Return (X, Y) of the center of cell containing provided text 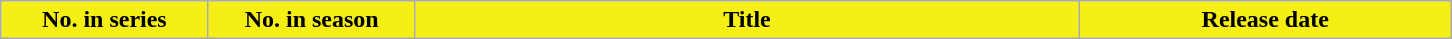
No. in series (104, 20)
Title (746, 20)
No. in season (312, 20)
Release date (1266, 20)
